Return the [x, y] coordinate for the center point of the cell that contains the specified text.  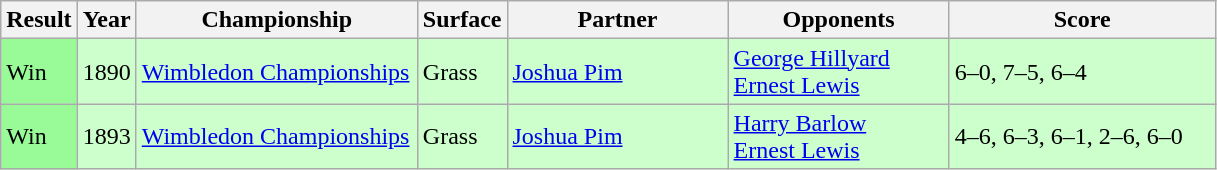
4–6, 6–3, 6–1, 2–6, 6–0 [1082, 136]
Harry Barlow Ernest Lewis [838, 136]
Championship [276, 20]
1890 [106, 72]
6–0, 7–5, 6–4 [1082, 72]
Surface [462, 20]
Year [106, 20]
Result [39, 20]
George Hillyard Ernest Lewis [838, 72]
1893 [106, 136]
Opponents [838, 20]
Score [1082, 20]
Partner [618, 20]
